Find where the given text appears and provide that cell's center as [X, Y] coordinate. 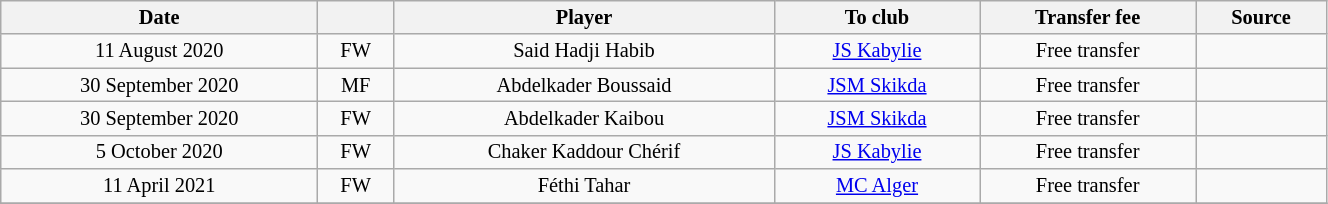
To club [876, 17]
Abdelkader Boussaid [584, 85]
Player [584, 17]
5 October 2020 [160, 152]
Transfer fee [1088, 17]
Said Hadji Habib [584, 51]
Féthi Tahar [584, 186]
Source [1262, 17]
MC Alger [876, 186]
Abdelkader Kaibou [584, 118]
MF [356, 85]
11 April 2021 [160, 186]
Chaker Kaddour Chérif [584, 152]
11 August 2020 [160, 51]
Date [160, 17]
